Scan for the cell matching the given text and deliver its (X, Y) coordinate at center. 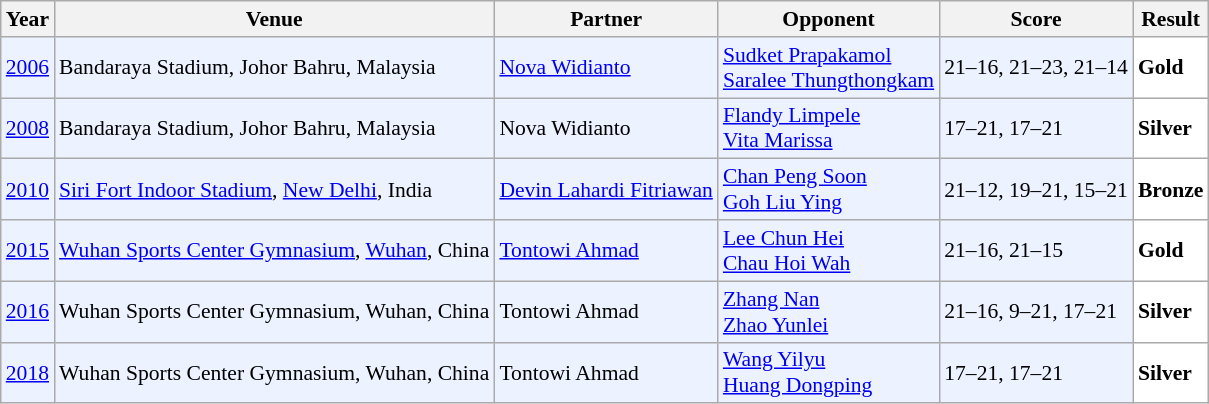
21–16, 21–23, 21–14 (1036, 68)
Sudket Prapakamol Saralee Thungthongkam (828, 68)
Devin Lahardi Fitriawan (606, 190)
Lee Chun Hei Chau Hoi Wah (828, 250)
Wang Yilyu Huang Dongping (828, 372)
21–12, 19–21, 15–21 (1036, 190)
Opponent (828, 19)
2006 (28, 68)
2018 (28, 372)
Siri Fort Indoor Stadium, New Delhi, India (274, 190)
Bronze (1171, 190)
Score (1036, 19)
Partner (606, 19)
Venue (274, 19)
Result (1171, 19)
2010 (28, 190)
21–16, 9–21, 17–21 (1036, 312)
Chan Peng Soon Goh Liu Ying (828, 190)
2016 (28, 312)
Flandy Limpele Vita Marissa (828, 128)
Year (28, 19)
Zhang Nan Zhao Yunlei (828, 312)
21–16, 21–15 (1036, 250)
2015 (28, 250)
2008 (28, 128)
